Determine the (x, y) coordinate at the center of the cell enclosing the given text.  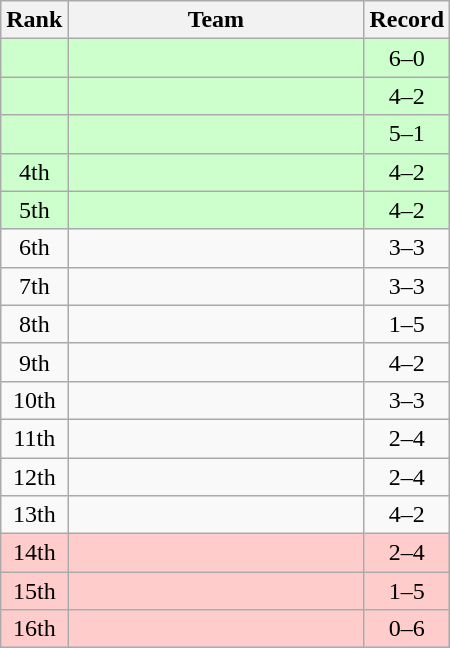
14th (34, 553)
8th (34, 324)
9th (34, 362)
6–0 (407, 58)
5–1 (407, 134)
6th (34, 248)
15th (34, 591)
12th (34, 477)
13th (34, 515)
Rank (34, 20)
5th (34, 210)
10th (34, 400)
Record (407, 20)
7th (34, 286)
Team (216, 20)
11th (34, 438)
0–6 (407, 629)
16th (34, 629)
4th (34, 172)
